Provide the [x, y] coordinate of the cell's center where the given text is located.  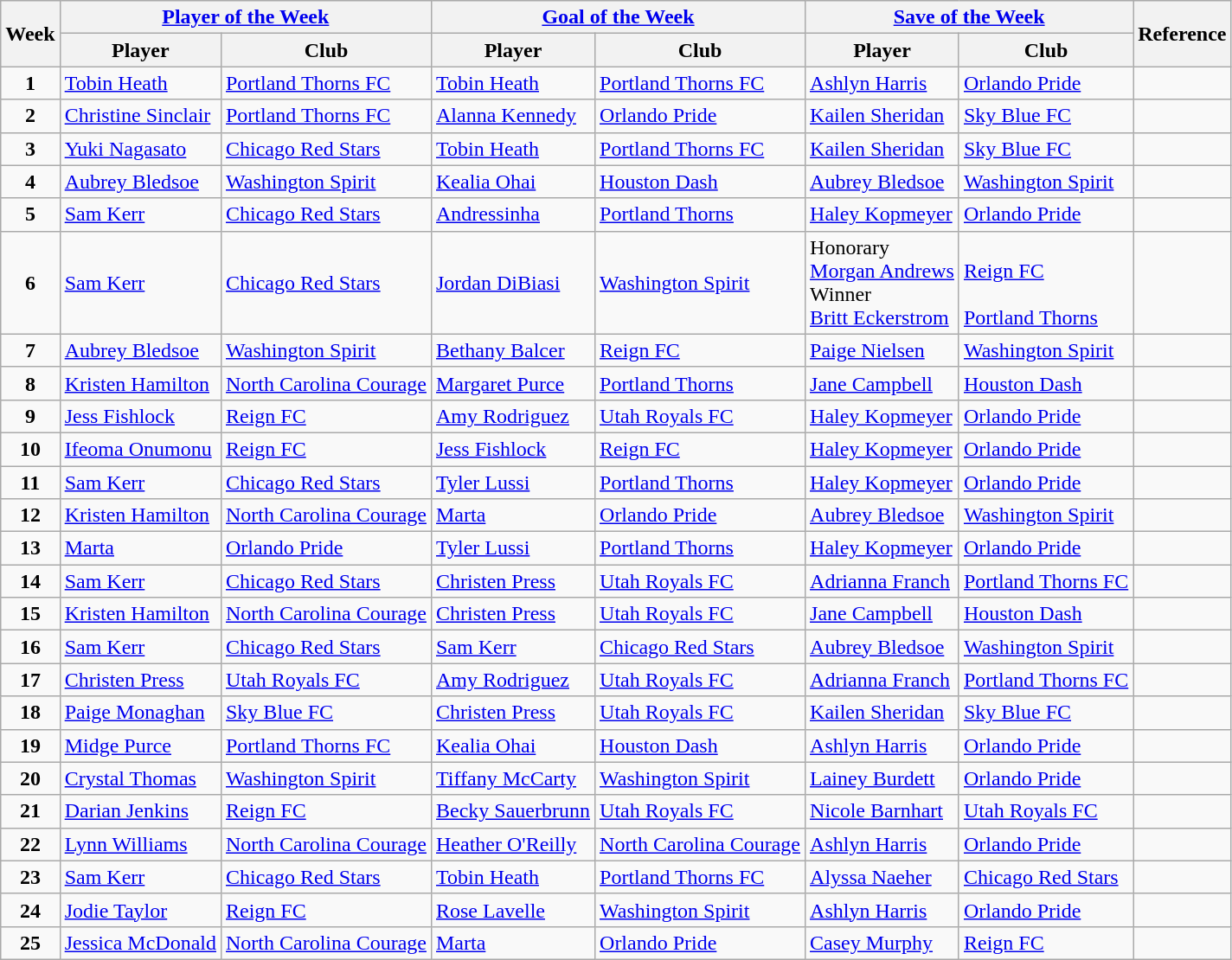
Week [30, 34]
16 [30, 647]
Paige Nielsen [882, 350]
Alyssa Naeher [882, 877]
Yuki Nagasato [140, 149]
8 [30, 383]
Lainey Burdett [882, 778]
7 [30, 350]
Alanna Kennedy [512, 116]
Becky Sauerbrunn [512, 811]
Bethany Balcer [512, 350]
Nicole Barnhart [882, 811]
11 [30, 482]
Casey Murphy [882, 943]
17 [30, 680]
15 [30, 614]
Jodie Taylor [140, 910]
Paige Monaghan [140, 713]
Midge Purce [140, 746]
Rose Lavelle [512, 910]
Ifeoma Onumonu [140, 449]
18 [30, 713]
Jordan DiBiasi [512, 282]
Tiffany McCarty [512, 778]
Heather O'Reilly [512, 844]
19 [30, 746]
Save of the Week [969, 17]
24 [30, 910]
23 [30, 877]
12 [30, 515]
20 [30, 778]
Margaret Purce [512, 383]
Honorary Morgan Andrews Winner Britt Eckerstrom [882, 282]
13 [30, 548]
2 [30, 116]
14 [30, 581]
10 [30, 449]
Christine Sinclair [140, 116]
Goal of the Week [618, 17]
21 [30, 811]
1 [30, 83]
Jessica McDonald [140, 943]
4 [30, 182]
Darian Jenkins [140, 811]
Reign FC Portland Thorns [1045, 282]
Crystal Thomas [140, 778]
5 [30, 214]
Lynn Williams [140, 844]
Reference [1182, 34]
6 [30, 282]
Player of the Week [246, 17]
9 [30, 416]
22 [30, 844]
Andressinha [512, 214]
3 [30, 149]
25 [30, 943]
